Locate the cell with the specified text and output its (x, y) center coordinate. 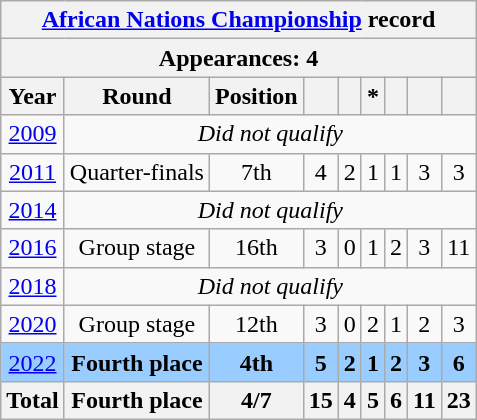
23 (458, 400)
2009 (33, 134)
7th (256, 172)
4th (256, 362)
16th (256, 248)
2020 (33, 324)
Total (33, 400)
15 (320, 400)
African Nations Championship record (239, 20)
* (372, 96)
2011 (33, 172)
2016 (33, 248)
Position (256, 96)
Year (33, 96)
Appearances: 4 (239, 58)
4/7 (256, 400)
2018 (33, 286)
2022 (33, 362)
12th (256, 324)
Round (136, 96)
Quarter-finals (136, 172)
2014 (33, 210)
